Provide the (x, y) coordinate of the cell's center where the given text is located.  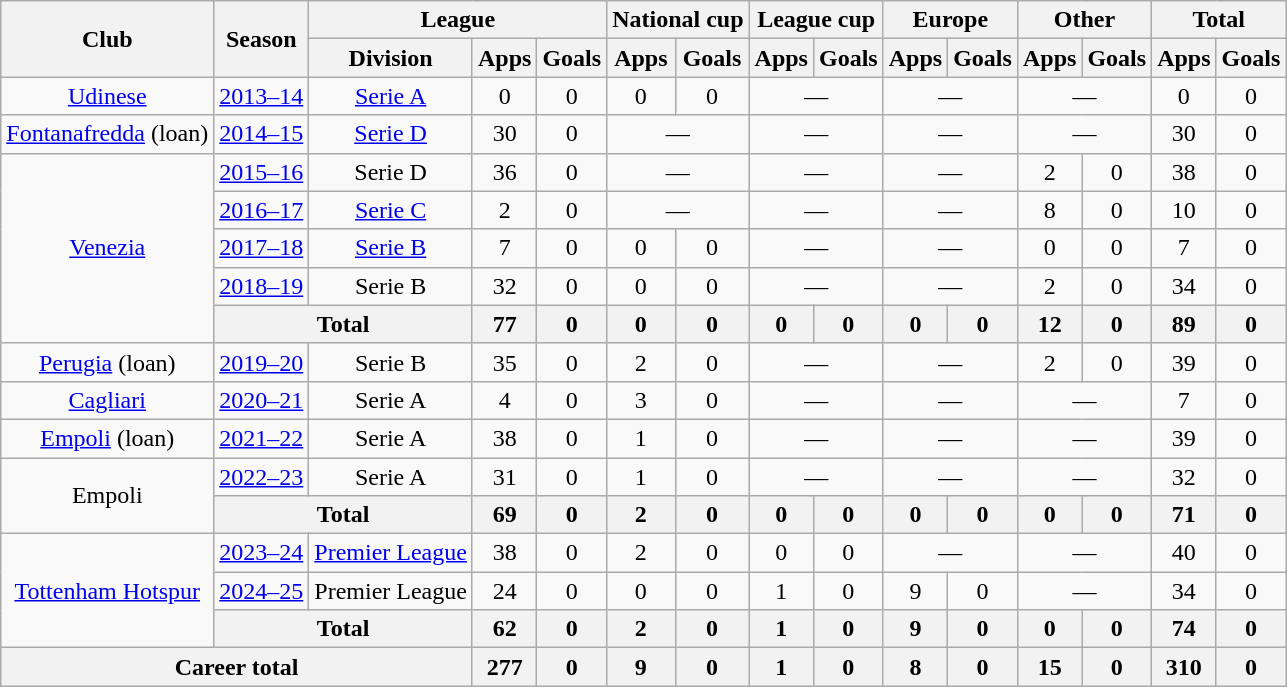
Udinese (108, 96)
League cup (816, 20)
2018–19 (262, 286)
31 (504, 477)
2020–21 (262, 400)
15 (1049, 667)
Venezia (108, 248)
2021–22 (262, 438)
4 (504, 400)
12 (1049, 324)
69 (504, 515)
2024–25 (262, 591)
2016–17 (262, 210)
3 (641, 400)
2023–24 (262, 553)
Empoli (108, 496)
2022–23 (262, 477)
Empoli (loan) (108, 438)
2013–14 (262, 96)
71 (1184, 515)
2019–20 (262, 362)
Other (1084, 20)
2015–16 (262, 172)
Tottenham Hotspur (108, 591)
Serie C (391, 210)
National cup (678, 20)
74 (1184, 629)
2014–15 (262, 134)
Cagliari (108, 400)
Club (108, 39)
277 (504, 667)
310 (1184, 667)
24 (504, 591)
Season (262, 39)
10 (1184, 210)
77 (504, 324)
62 (504, 629)
Career total (237, 667)
League (458, 20)
Perugia (loan) (108, 362)
Fontanafredda (loan) (108, 134)
35 (504, 362)
89 (1184, 324)
40 (1184, 553)
Europe (950, 20)
Division (391, 58)
36 (504, 172)
2017–18 (262, 248)
